From the cell containing the given text, extract its center point as (x, y) coordinate. 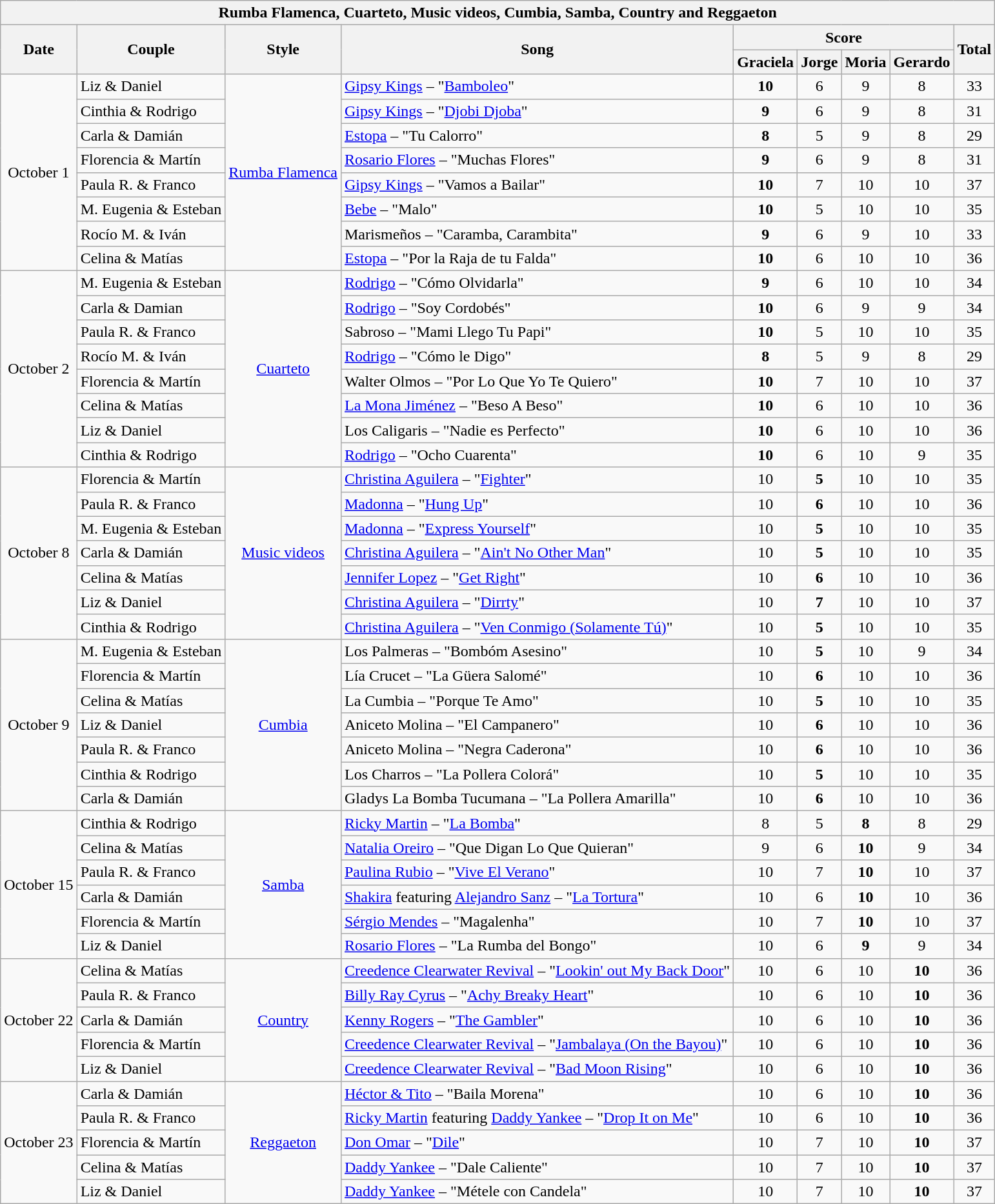
Billy Ray Cyrus – "Achy Breaky Heart" (537, 995)
Jennifer Lopez – "Get Right" (537, 577)
October 23 (39, 1143)
October 22 (39, 1019)
Los Palmeras – "Bombóm Asesino" (537, 651)
Rosario Flores – "Muchas Flores" (537, 160)
Music videos (283, 553)
Don Omar – "Dile" (537, 1143)
Bebe – "Malo" (537, 209)
Rodrigo – "Cómo le Digo" (537, 357)
October 15 (39, 885)
Cumbia (283, 725)
Gladys La Bomba Tucumana – "La Pollera Amarilla" (537, 799)
Gipsy Kings – "Vamos a Bailar" (537, 185)
Daddy Yankee – "Dale Caliente" (537, 1167)
Rodrigo – "Soy Cordobés" (537, 308)
Paulina Rubio – "Vive El Verano" (537, 872)
Total (974, 50)
Cuarteto (283, 368)
October 8 (39, 553)
Madonna – "Hung Up" (537, 504)
Jorge (819, 62)
October 2 (39, 368)
Style (283, 50)
Madonna – "Express Yourself" (537, 528)
Daddy Yankee – "Métele con Candela" (537, 1192)
Rodrigo – "Cómo Olvidarla" (537, 283)
Gipsy Kings – "Bamboleo" (537, 86)
Creedence Clearwater Revival – "Bad Moon Rising" (537, 1069)
Ricky Martin – "La Bomba" (537, 823)
Shakira featuring Alejandro Sanz – "La Tortura" (537, 897)
Marismeños – "Caramba, Carambita" (537, 234)
Christina Aguilera – "Ven Conmigo (Solamente Tú)" (537, 627)
Los Charros – "La Pollera Colorá" (537, 774)
Moria (866, 62)
Creedence Clearwater Revival – "Lookin' out My Back Door" (537, 970)
Kenny Rogers – "The Gambler" (537, 1019)
Sabroso – "Mami Llego Tu Papi" (537, 332)
Ricky Martin featuring Daddy Yankee – "Drop It on Me" (537, 1118)
Christina Aguilera – "Ain't No Other Man" (537, 553)
Walter Olmos – "Por Lo Que Yo Te Quiero" (537, 381)
Estopa – "Por la Raja de tu Falda" (537, 258)
Lía Crucet – "La Güera Salomé" (537, 676)
Couple (151, 50)
Reggaeton (283, 1143)
Rosario Flores – "La Rumba del Bongo" (537, 946)
Aniceto Molina – "El Campanero" (537, 725)
Natalia Oreiro – "Que Digan Lo Que Quieran" (537, 848)
October 1 (39, 172)
Gerardo (921, 62)
Gipsy Kings – "Djobi Djoba" (537, 111)
La Mona Jiménez – "Beso A Beso" (537, 406)
Rodrigo – "Ocho Cuarenta" (537, 455)
Creedence Clearwater Revival – "Jambalaya (On the Bayou)" (537, 1044)
October 9 (39, 725)
Sérgio Mendes – "Magalenha" (537, 921)
Date (39, 50)
Song (537, 50)
Country (283, 1019)
Estopa – "Tu Calorro" (537, 135)
Aniceto Molina – "Negra Caderona" (537, 750)
La Cumbia – "Porque Te Amo" (537, 700)
Christina Aguilera – "Dirrty" (537, 602)
Rumba Flamenca, Cuarteto, Music videos, Cumbia, Samba, Country and Reggaeton (498, 13)
Héctor & Tito – "Baila Morena" (537, 1094)
Los Caligaris – "Nadie es Perfecto" (537, 430)
Score (844, 37)
Carla & Damian (151, 308)
Rumba Flamenca (283, 172)
Christina Aguilera – "Fighter" (537, 479)
Samba (283, 885)
Graciela (765, 62)
